Search for the cell housing the specified text and yield its (x, y) center coordinate. 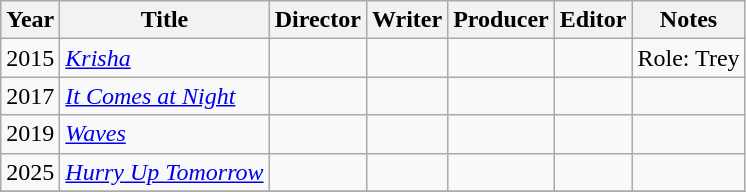
Hurry Up Tomorrow (164, 172)
Director (318, 20)
Producer (502, 20)
Year (30, 20)
Editor (593, 20)
Krisha (164, 58)
Title (164, 20)
It Comes at Night (164, 96)
Notes (688, 20)
2019 (30, 134)
Writer (406, 20)
2015 (30, 58)
2017 (30, 96)
Role: Trey (688, 58)
Waves (164, 134)
2025 (30, 172)
